Locate the cell with the specified text and output its [x, y] center coordinate. 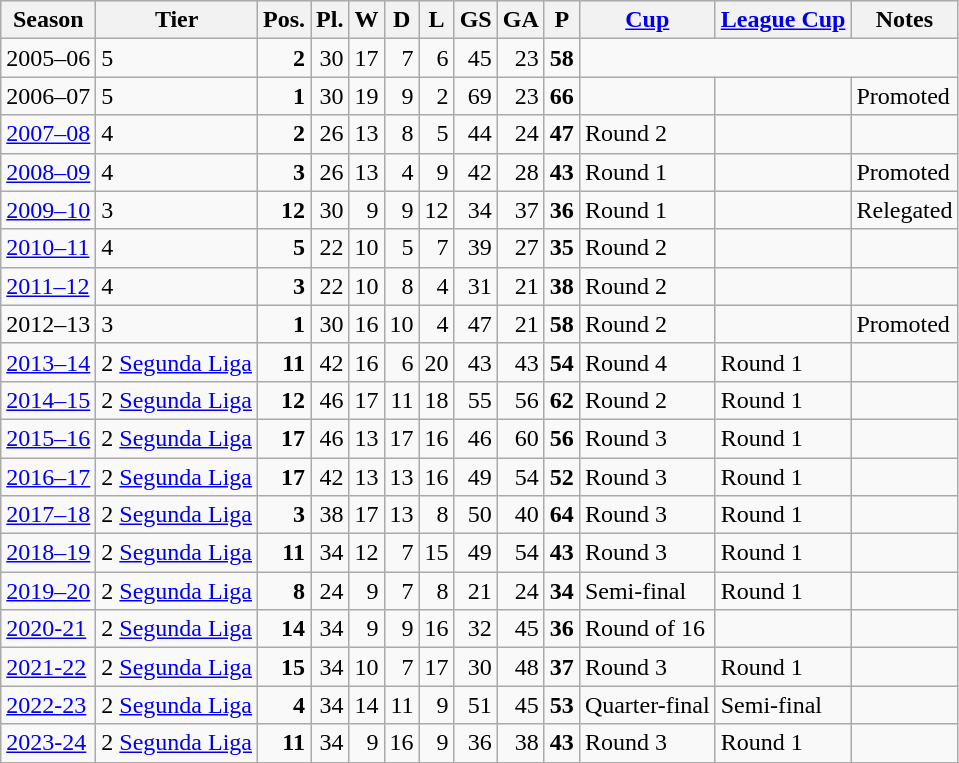
35 [562, 248]
32 [476, 629]
2019–20 [48, 591]
60 [520, 438]
50 [476, 515]
2007–08 [48, 134]
31 [476, 286]
2022-23 [48, 705]
Tier [177, 20]
2011–12 [48, 286]
Season [48, 20]
2023-24 [48, 743]
P [562, 20]
W [366, 20]
2013–14 [48, 362]
2021-22 [48, 667]
27 [520, 248]
44 [476, 134]
2017–18 [48, 515]
Notes [904, 20]
Round 4 [647, 362]
2005–06 [48, 58]
53 [562, 705]
40 [520, 515]
2008–09 [48, 172]
Quarter-final [647, 705]
18 [436, 400]
L [436, 20]
62 [562, 400]
D [402, 20]
GS [476, 20]
GA [520, 20]
2006–07 [48, 96]
2009–10 [48, 210]
Round of 16 [647, 629]
64 [562, 515]
28 [520, 172]
19 [366, 96]
2015–16 [48, 438]
48 [520, 667]
2018–19 [48, 553]
Cup [647, 20]
55 [476, 400]
2014–15 [48, 400]
2016–17 [48, 477]
69 [476, 96]
2012–13 [48, 324]
66 [562, 96]
2020-21 [48, 629]
League Cup [783, 20]
Relegated [904, 210]
Pl. [330, 20]
Pos. [284, 20]
2010–11 [48, 248]
51 [476, 705]
20 [436, 362]
39 [476, 248]
52 [562, 477]
